Scan for the cell matching the given text and deliver its (x, y) coordinate at center. 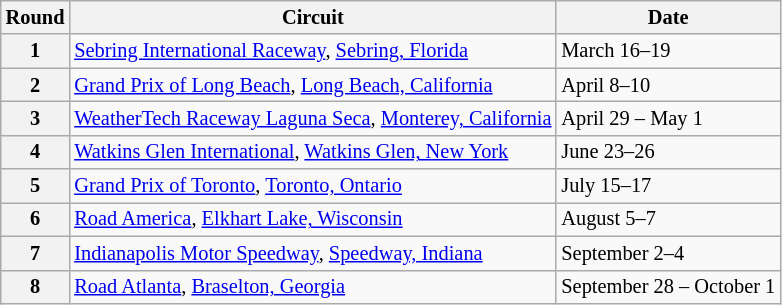
June 23–26 (668, 152)
March 16–19 (668, 51)
April 8–10 (668, 85)
Watkins Glen International, Watkins Glen, New York (312, 152)
WeatherTech Raceway Laguna Seca, Monterey, California (312, 118)
3 (36, 118)
6 (36, 219)
1 (36, 51)
Circuit (312, 17)
September 28 – October 1 (668, 287)
Indianapolis Motor Speedway, Speedway, Indiana (312, 253)
April 29 – May 1 (668, 118)
Road Atlanta, Braselton, Georgia (312, 287)
July 15–17 (668, 186)
Grand Prix of Toronto, Toronto, Ontario (312, 186)
Grand Prix of Long Beach, Long Beach, California (312, 85)
Road America, Elkhart Lake, Wisconsin (312, 219)
4 (36, 152)
2 (36, 85)
7 (36, 253)
September 2–4 (668, 253)
Sebring International Raceway, Sebring, Florida (312, 51)
August 5–7 (668, 219)
5 (36, 186)
8 (36, 287)
Round (36, 17)
Date (668, 17)
